Identify which cell holds the provided text, then report its [x, y] central coordinate. 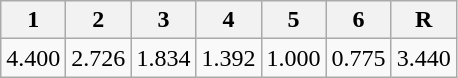
1.834 [164, 58]
1 [34, 20]
R [424, 20]
5 [294, 20]
1.392 [228, 58]
2 [98, 20]
1.000 [294, 58]
2.726 [98, 58]
0.775 [358, 58]
4 [228, 20]
3 [164, 20]
6 [358, 20]
4.400 [34, 58]
3.440 [424, 58]
